From the cell containing the given text, extract its center point as [X, Y] coordinate. 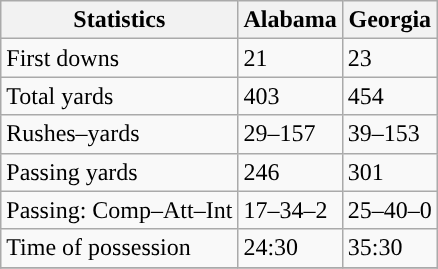
35:30 [390, 248]
454 [390, 96]
Statistics [120, 20]
403 [290, 96]
25–40–0 [390, 210]
Georgia [390, 20]
301 [390, 172]
Alabama [290, 20]
21 [290, 58]
39–153 [390, 134]
29–157 [290, 134]
17–34–2 [290, 210]
Time of possession [120, 248]
Passing yards [120, 172]
23 [390, 58]
First downs [120, 58]
Total yards [120, 96]
246 [290, 172]
24:30 [290, 248]
Rushes–yards [120, 134]
Passing: Comp–Att–Int [120, 210]
